Find where the given text appears and provide that cell's center as [x, y] coordinate. 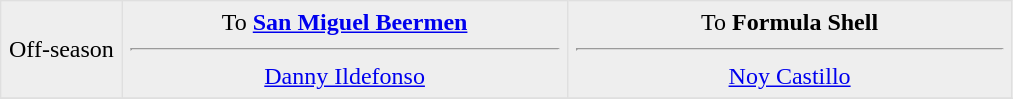
To San Miguel BeermenDanny Ildefonso [344, 50]
To Formula ShellNoy Castillo [790, 50]
Off-season [62, 50]
